Identify which cell holds the provided text, then report its [x, y] central coordinate. 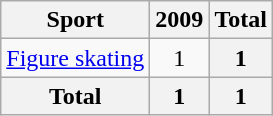
Figure skating [76, 58]
Sport [76, 20]
2009 [180, 20]
